Capture the cell that displays the provided text and extract its [X, Y] central coordinate. 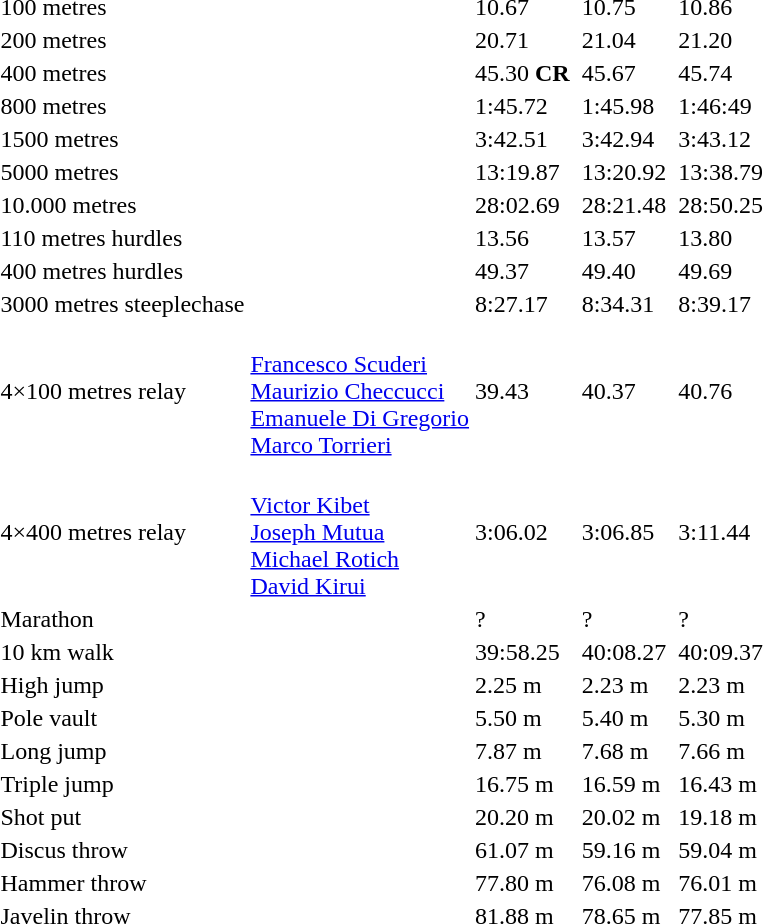
Victor KibetJoseph MutuaMichael RotichDavid Kirui [360, 532]
61.07 m [523, 850]
8:34.31 [624, 304]
16.59 m [624, 784]
49.40 [624, 271]
Francesco ScuderiMaurizio CheccucciEmanuele Di GregorioMarco Torrieri [360, 391]
3:42.51 [523, 139]
8:27.17 [523, 304]
20.02 m [624, 817]
5.40 m [624, 718]
13:19.87 [523, 172]
3:42.94 [624, 139]
40:08.27 [624, 652]
5.50 m [523, 718]
28:02.69 [523, 205]
3:06.85 [624, 532]
77.80 m [523, 883]
39:58.25 [523, 652]
1:45.98 [624, 106]
3:06.02 [523, 532]
20.20 m [523, 817]
16.75 m [523, 784]
7.87 m [523, 751]
28:21.48 [624, 205]
2.25 m [523, 685]
2.23 m [624, 685]
1:45.72 [523, 106]
59.16 m [624, 850]
39.43 [523, 391]
13.56 [523, 238]
13.57 [624, 238]
45.30 CR [523, 73]
76.08 m [624, 883]
7.68 m [624, 751]
20.71 [523, 40]
45.67 [624, 73]
13:20.92 [624, 172]
21.04 [624, 40]
40.37 [624, 391]
49.37 [523, 271]
